Locate the cell with the specified text and output its (x, y) center coordinate. 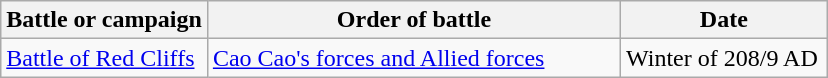
Battle of Red Cliffs (104, 58)
Battle or campaign (104, 20)
Date (724, 20)
Winter of 208/9 AD (724, 58)
Order of battle (414, 20)
Cao Cao's forces and Allied forces (414, 58)
